Return [X, Y] of the center of cell containing provided text 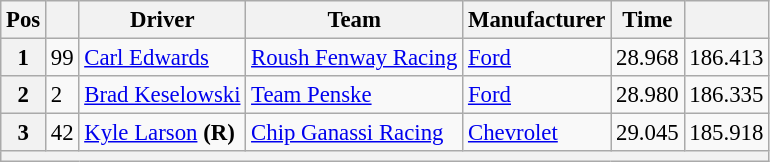
Driver [162, 20]
28.980 [648, 95]
185.918 [726, 133]
1 [24, 58]
Manufacturer [537, 20]
186.413 [726, 58]
3 [24, 133]
Carl Edwards [162, 58]
Brad Keselowski [162, 95]
28.968 [648, 58]
99 [62, 58]
Team [354, 20]
Chevrolet [537, 133]
42 [62, 133]
Pos [24, 20]
Kyle Larson (R) [162, 133]
Time [648, 20]
186.335 [726, 95]
Team Penske [354, 95]
Chip Ganassi Racing [354, 133]
29.045 [648, 133]
Roush Fenway Racing [354, 58]
